From the cell containing the given text, extract its center point as [X, Y] coordinate. 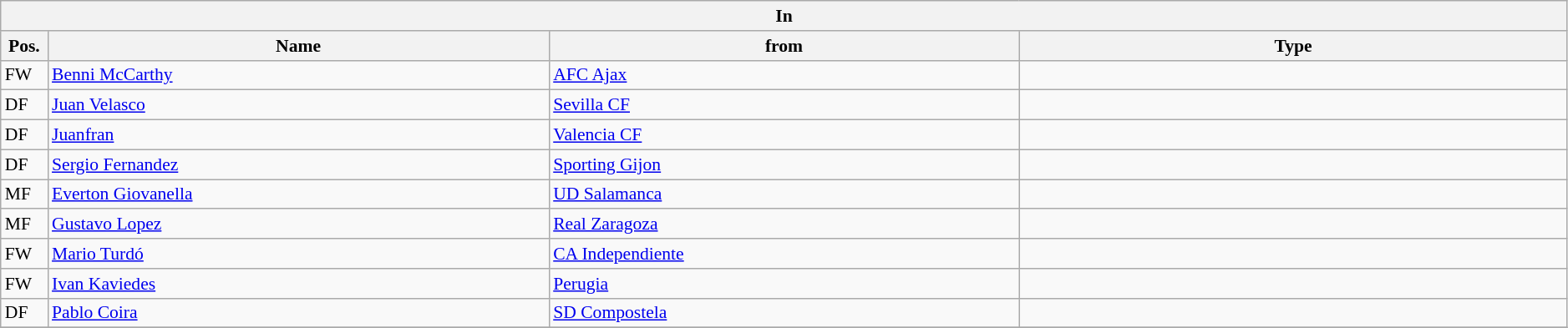
Sergio Fernandez [298, 164]
AFC Ajax [784, 75]
Juan Velasco [298, 105]
Pos. [24, 46]
from [784, 46]
Perugia [784, 284]
Benni McCarthy [298, 75]
Mario Turdó [298, 254]
Pablo Coira [298, 313]
Valencia CF [784, 135]
Sporting Gijon [784, 164]
Gustavo Lopez [298, 225]
Sevilla CF [784, 105]
Everton Giovanella [298, 194]
SD Compostela [784, 313]
Juanfran [298, 135]
UD Salamanca [784, 194]
CA Independiente [784, 254]
Real Zaragoza [784, 225]
Ivan Kaviedes [298, 284]
Type [1293, 46]
Name [298, 46]
In [784, 16]
